Find where the given text appears and provide that cell's center as (X, Y) coordinate. 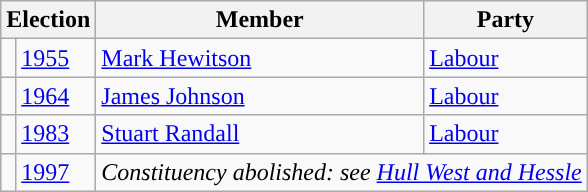
Constituency abolished: see Hull West and Hessle (342, 172)
1983 (56, 134)
1955 (56, 58)
James Johnson (260, 96)
Mark Hewitson (260, 58)
Party (506, 20)
1964 (56, 96)
Stuart Randall (260, 134)
Member (260, 20)
1997 (56, 172)
Election (48, 20)
